Detect which cell encompasses the target text, then output its [X, Y] center coordinate. 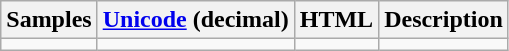
Description [444, 20]
HTML [336, 20]
Unicode (decimal) [196, 20]
Samples [49, 20]
